For the text-containing cell, return its midpoint in (x, y) coordinate format. 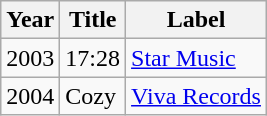
2004 (30, 96)
Star Music (196, 58)
17:28 (93, 58)
Year (30, 20)
Label (196, 20)
Title (93, 20)
Viva Records (196, 96)
Cozy (93, 96)
2003 (30, 58)
